Search for the cell housing the specified text and yield its [X, Y] center coordinate. 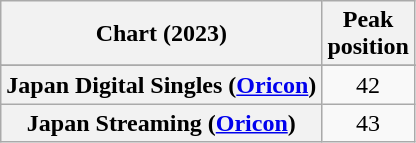
42 [368, 85]
Japan Digital Singles (Oricon) [162, 85]
Japan Streaming (Oricon) [162, 123]
Peakposition [368, 34]
Chart (2023) [162, 34]
43 [368, 123]
